Return [x, y] of the center of cell containing provided text 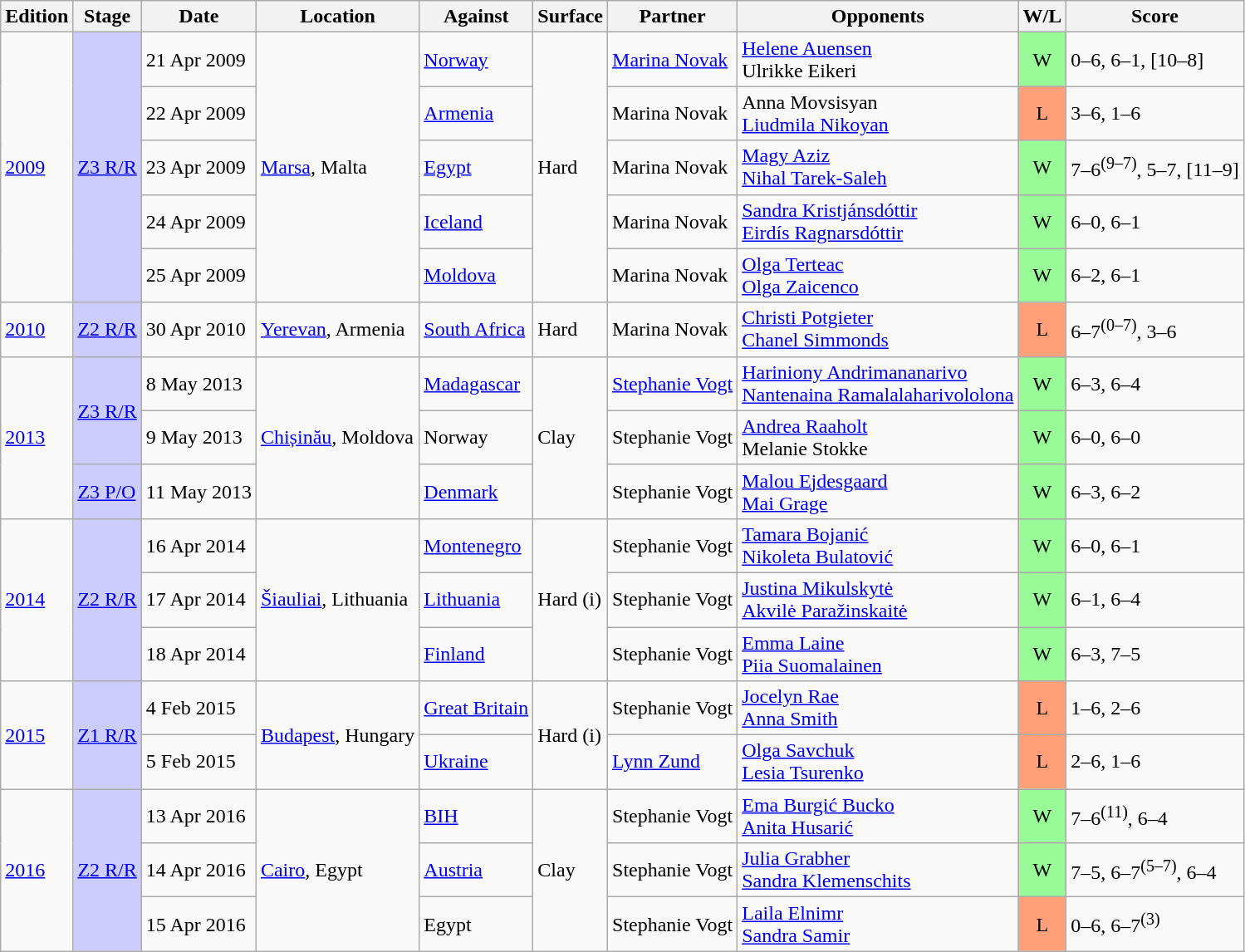
Stage [107, 17]
Location [337, 17]
Hariniony Andrimananarivo Nantenaina Ramalalaharivololona [878, 384]
6–3, 6–4 [1154, 384]
9 May 2013 [199, 437]
3–6, 1–6 [1154, 113]
Tamara Bojanić Nikoleta Bulatović [878, 545]
Lynn Zund [673, 763]
Iceland [477, 221]
7–6(9–7), 5–7, [11–9] [1154, 168]
Anna Movsisyan Liudmila Nikoyan [878, 113]
2015 [37, 735]
6–7(0–7), 3–6 [1154, 329]
Cairo, Egypt [337, 871]
Edition [37, 17]
24 Apr 2009 [199, 221]
Z3 P/O [107, 492]
1–6, 2–6 [1154, 708]
2–6, 1–6 [1154, 763]
21 Apr 2009 [199, 60]
Armenia [477, 113]
Christi Potgieter Chanel Simmonds [878, 329]
18 Apr 2014 [199, 653]
Date [199, 17]
8 May 2013 [199, 384]
W/L [1042, 17]
Partner [673, 17]
14 Apr 2016 [199, 871]
Šiauliai, Lithuania [337, 600]
Budapest, Hungary [337, 735]
Chișinău, Moldova [337, 437]
4 Feb 2015 [199, 708]
25 Apr 2009 [199, 276]
Helene Auensen Ulrikke Eikeri [878, 60]
Lithuania [477, 600]
Ukraine [477, 763]
23 Apr 2009 [199, 168]
Julia Grabher Sandra Klemenschits [878, 871]
7–5, 6–7(5–7), 6–4 [1154, 871]
Madagascar [477, 384]
South Africa [477, 329]
Ema Burgić Bucko Anita Husarić [878, 816]
Olga Terteac Olga Zaicenco [878, 276]
Montenegro [477, 545]
Justina Mikulskytė Akvilė Paražinskaitė [878, 600]
5 Feb 2015 [199, 763]
22 Apr 2009 [199, 113]
Andrea Raaholt Melanie Stokke [878, 437]
6–2, 6–1 [1154, 276]
Great Britain [477, 708]
6–0, 6–0 [1154, 437]
BIH [477, 816]
2010 [37, 329]
Finland [477, 653]
2009 [37, 168]
15 Apr 2016 [199, 924]
6–1, 6–4 [1154, 600]
Opponents [878, 17]
Emma Laine Piia Suomalainen [878, 653]
13 Apr 2016 [199, 816]
Olga Savchuk Lesia Tsurenko [878, 763]
30 Apr 2010 [199, 329]
Marsa, Malta [337, 168]
6–3, 7–5 [1154, 653]
6–3, 6–2 [1154, 492]
2014 [37, 600]
Moldova [477, 276]
Score [1154, 17]
17 Apr 2014 [199, 600]
Jocelyn Rae Anna Smith [878, 708]
7–6(11), 6–4 [1154, 816]
Surface [571, 17]
0–6, 6–7(3) [1154, 924]
Magy Aziz Nihal Tarek-Saleh [878, 168]
Denmark [477, 492]
Against [477, 17]
2016 [37, 871]
0–6, 6–1, [10–8] [1154, 60]
Z1 R/R [107, 735]
Yerevan, Armenia [337, 329]
2013 [37, 437]
Austria [477, 871]
Malou Ejdesgaard Mai Grage [878, 492]
Laila Elnimr Sandra Samir [878, 924]
16 Apr 2014 [199, 545]
11 May 2013 [199, 492]
Sandra Kristjánsdóttir Eirdís Ragnarsdóttir [878, 221]
